Pinpoint the cell where the given text exists, returning its [x, y] midpoint coordinate. 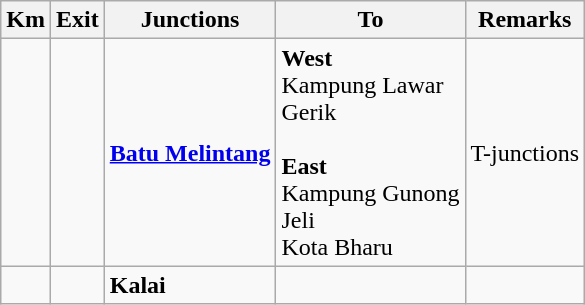
Exit [77, 20]
Remarks [525, 20]
Kalai [190, 285]
Junctions [190, 20]
West Kampung Lawar GerikEast Kampung Gunong Jeli Kota Bharu [370, 152]
T-junctions [525, 152]
To [370, 20]
Batu Melintang [190, 152]
Km [26, 20]
